Detect which cell encompasses the target text, then output its [X, Y] center coordinate. 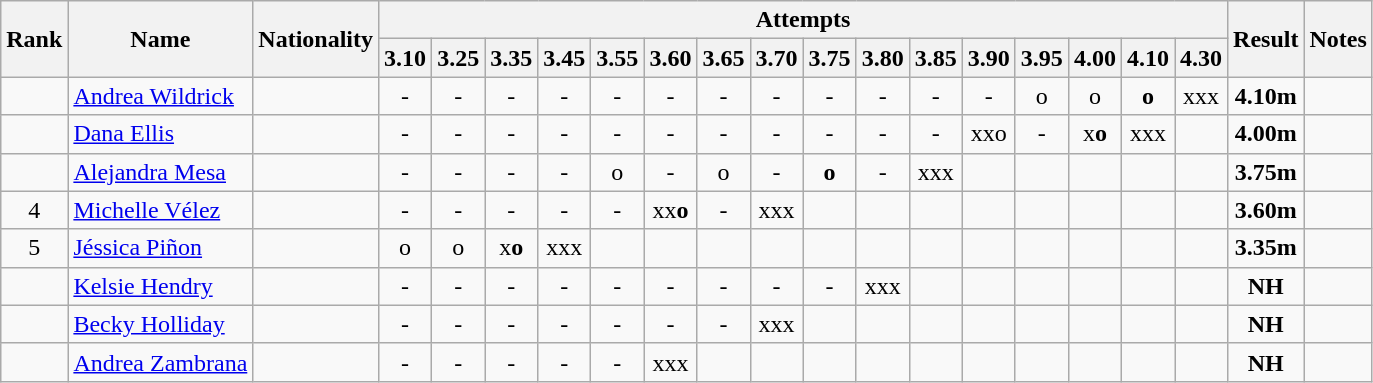
4.10 [1148, 58]
3.85 [936, 58]
3.35m [1266, 248]
Rank [34, 39]
Alejandra Mesa [160, 172]
4.00m [1266, 134]
3.55 [618, 58]
3.95 [1042, 58]
4.10m [1266, 96]
Attempts [804, 20]
Nationality [316, 39]
3.65 [724, 58]
Andrea Wildrick [160, 96]
3.60m [1266, 210]
Notes [1338, 39]
Name [160, 39]
Michelle Vélez [160, 210]
3.70 [776, 58]
5 [34, 248]
4.30 [1200, 58]
3.25 [458, 58]
Result [1266, 39]
3.10 [406, 58]
4 [34, 210]
3.80 [882, 58]
Jéssica Piñon [160, 248]
3.75 [830, 58]
3.35 [512, 58]
3.75m [1266, 172]
4.00 [1094, 58]
Becky Holliday [160, 324]
Andrea Zambrana [160, 362]
3.90 [988, 58]
Kelsie Hendry [160, 286]
3.45 [564, 58]
3.60 [670, 58]
Dana Ellis [160, 134]
